Provide the [X, Y] coordinate of the cell's center where the given text is located.  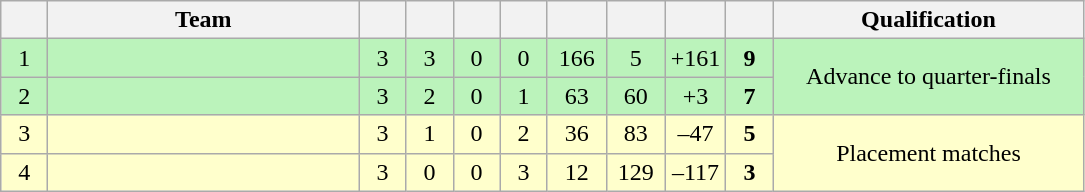
Qualification [928, 20]
–47 [696, 134]
12 [576, 172]
36 [576, 134]
60 [636, 96]
Placement matches [928, 153]
Advance to quarter-finals [928, 77]
7 [750, 96]
–117 [696, 172]
129 [636, 172]
+161 [696, 58]
63 [576, 96]
4 [24, 172]
83 [636, 134]
9 [750, 58]
166 [576, 58]
+3 [696, 96]
Team [204, 20]
